Return the (x, y) coordinate for the center point of the cell that contains the specified text.  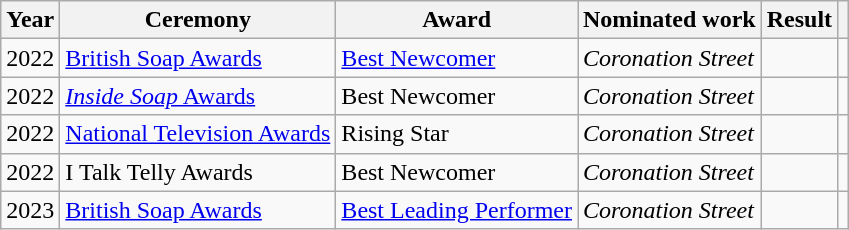
National Television Awards (198, 134)
Best Leading Performer (457, 210)
Nominated work (670, 20)
Award (457, 20)
I Talk Telly Awards (198, 172)
Ceremony (198, 20)
Inside Soap Awards (198, 96)
2023 (30, 210)
Result (799, 20)
Year (30, 20)
Rising Star (457, 134)
